From the cell containing the given text, extract its center point as [X, Y] coordinate. 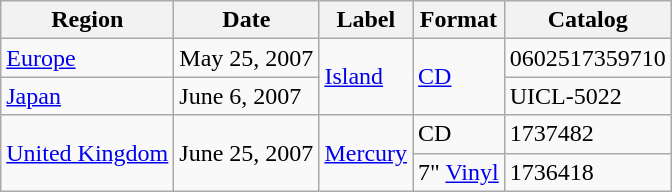
Format [459, 20]
1736418 [588, 172]
UICL-5022 [588, 96]
May 25, 2007 [246, 58]
Japan [88, 96]
Island [366, 77]
Label [366, 20]
0602517359710 [588, 58]
Europe [88, 58]
1737482 [588, 134]
Region [88, 20]
June 6, 2007 [246, 96]
7" Vinyl [459, 172]
Date [246, 20]
Catalog [588, 20]
Mercury [366, 153]
United Kingdom [88, 153]
June 25, 2007 [246, 153]
